For the text-containing cell, return its midpoint in (X, Y) coordinate format. 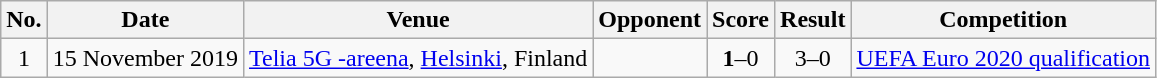
Result (813, 20)
15 November 2019 (145, 58)
No. (24, 20)
Competition (1004, 20)
1 (24, 58)
3–0 (813, 58)
1–0 (741, 58)
Venue (418, 20)
UEFA Euro 2020 qualification (1004, 58)
Score (741, 20)
Opponent (650, 20)
Telia 5G -areena, Helsinki, Finland (418, 58)
Date (145, 20)
